Scan for the cell matching the given text and deliver its [X, Y] coordinate at center. 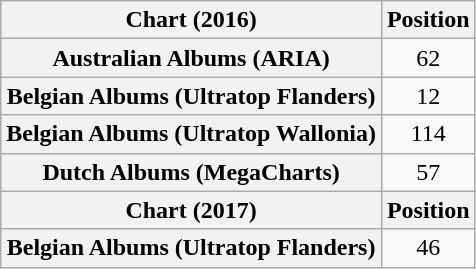
57 [428, 172]
Chart (2017) [192, 210]
46 [428, 248]
Chart (2016) [192, 20]
Belgian Albums (Ultratop Wallonia) [192, 134]
12 [428, 96]
Dutch Albums (MegaCharts) [192, 172]
62 [428, 58]
114 [428, 134]
Australian Albums (ARIA) [192, 58]
